Detect which cell encompasses the target text, then output its (X, Y) center coordinate. 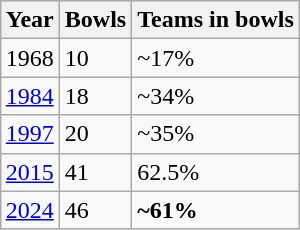
Bowls (95, 20)
~17% (216, 58)
41 (95, 172)
62.5% (216, 172)
2024 (30, 210)
10 (95, 58)
~34% (216, 96)
20 (95, 134)
Year (30, 20)
18 (95, 96)
1968 (30, 58)
~61% (216, 210)
Teams in bowls (216, 20)
2015 (30, 172)
~35% (216, 134)
46 (95, 210)
1984 (30, 96)
1997 (30, 134)
